For the text-containing cell, return its midpoint in (x, y) coordinate format. 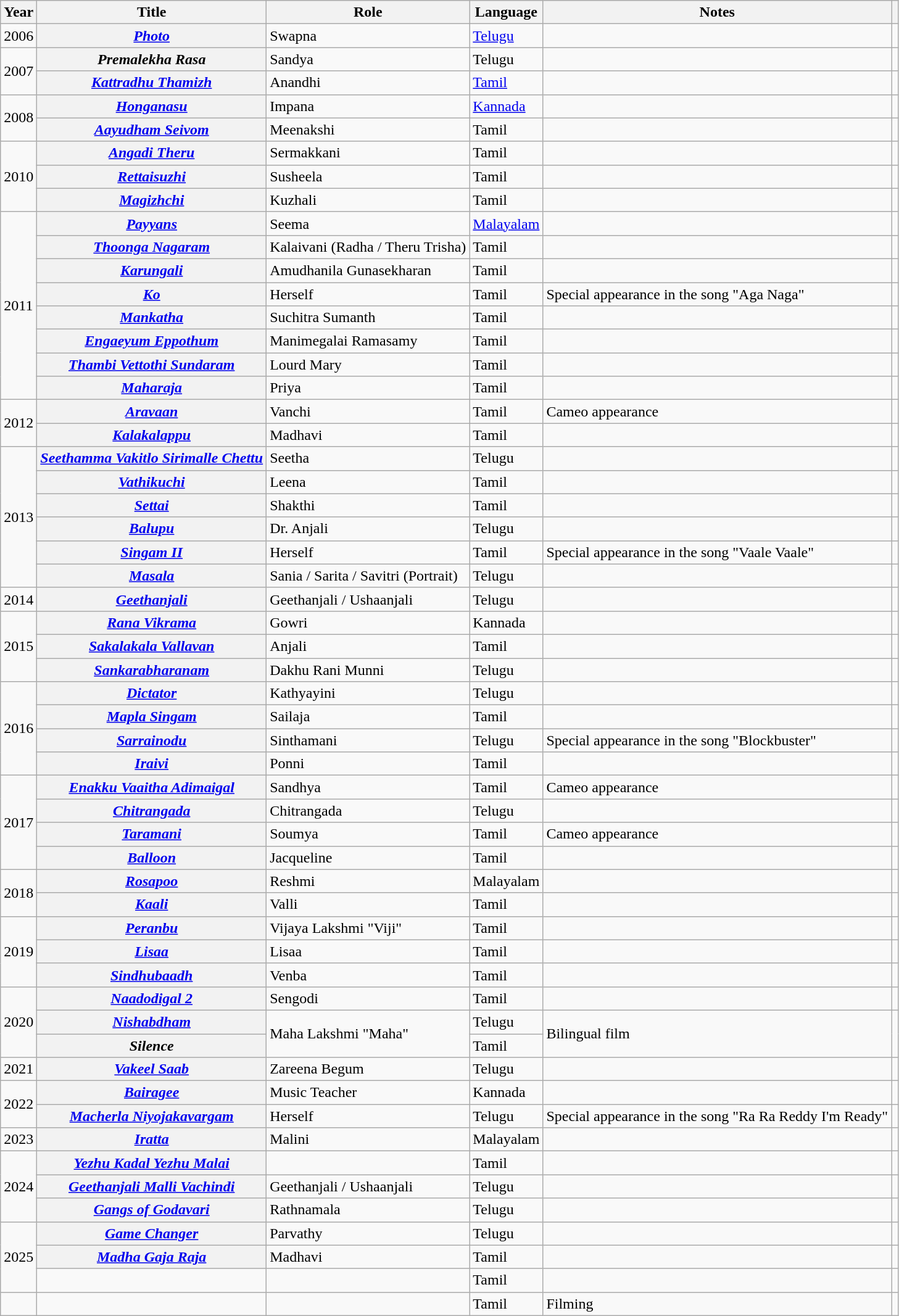
Sandhya (368, 787)
Enakku Vaaitha Adimaigal (152, 787)
Valli (368, 904)
Magizhchi (152, 200)
Dictator (152, 693)
Madha Gaja Raja (152, 1257)
Leena (368, 482)
Angadi Theru (152, 153)
Taramani (152, 834)
2015 (19, 646)
Iraivi (152, 764)
2017 (19, 822)
Special appearance in the song "Blockbuster" (717, 740)
Game Changer (152, 1233)
2018 (19, 893)
2014 (19, 599)
2025 (19, 1257)
2016 (19, 729)
Iratta (152, 1140)
Aravaan (152, 412)
Kattradhu Thamizh (152, 83)
Gangs of Godavari (152, 1210)
Geethanjali Malli Vachindi (152, 1186)
Sakalakala Vallavan (152, 646)
Sinthamani (368, 740)
Seema (368, 223)
Seethamma Vakitlo Sirimalle Chettu (152, 458)
Rosapoo (152, 881)
Shakthi (368, 505)
Sengodi (368, 998)
Sarrainodu (152, 740)
Music Teacher (368, 1093)
Yezhu Kadal Yezhu Malai (152, 1163)
Singam II (152, 552)
Susheela (368, 176)
Balupu (152, 529)
Geethanjali (152, 599)
Bairagee (152, 1093)
Nishabdham (152, 1022)
2008 (19, 118)
Anjali (368, 646)
Lourd Mary (368, 365)
Vakeel Saab (152, 1069)
2021 (19, 1069)
Silence (152, 1046)
Thoonga Nagaram (152, 247)
Settai (152, 505)
Vanchi (368, 412)
Photo (152, 36)
Venba (368, 975)
Role (368, 12)
Meenakshi (368, 130)
Karungali (152, 270)
Sankarabharanam (152, 669)
Seetha (368, 458)
Suchitra Sumanth (368, 318)
Masala (152, 576)
Dakhu Rani Munni (368, 669)
Sermakkani (368, 153)
Dr. Anjali (368, 529)
Ponni (368, 764)
Filming (717, 1304)
Mankatha (152, 318)
Amudhanila Gunasekharan (368, 270)
Swapna (368, 36)
Manimegalai Ramasamy (368, 341)
Thambi Vettothi Sundaram (152, 365)
Naadodigal 2 (152, 998)
Anandhi (368, 83)
Special appearance in the song "Aga Naga" (717, 294)
Kaali (152, 904)
Gowri (368, 623)
Sandya (368, 59)
Maha Lakshmi "Maha" (368, 1033)
Special appearance in the song "Ra Ra Reddy I'm Ready" (717, 1116)
Rana Vikrama (152, 623)
Mapla Singam (152, 717)
2024 (19, 1186)
Rathnamala (368, 1210)
2010 (19, 176)
2022 (19, 1104)
Soumya (368, 834)
Zareena Begum (368, 1069)
2011 (19, 305)
Parvathy (368, 1233)
Vathikuchi (152, 482)
Rettaisuzhi (152, 176)
Balloon (152, 858)
2012 (19, 423)
Kathyayini (368, 693)
Year (19, 12)
2007 (19, 71)
Peranbu (152, 928)
Vijaya Lakshmi "Viji" (368, 928)
Payyans (152, 223)
Impana (368, 106)
Sania / Sarita / Savitri (Portrait) (368, 576)
Jacqueline (368, 858)
Title (152, 12)
Honganasu (152, 106)
Engaeyum Eppothum (152, 341)
Language (506, 12)
2006 (19, 36)
Kuzhali (368, 200)
Premalekha Rasa (152, 59)
Maharaja (152, 388)
Macherla Niyojakavargam (152, 1116)
Ko (152, 294)
Reshmi (368, 881)
Sailaja (368, 717)
Notes (717, 12)
2020 (19, 1022)
Kalakalappu (152, 435)
Malini (368, 1140)
Special appearance in the song "Vaale Vaale" (717, 552)
Aayudham Seivom (152, 130)
Priya (368, 388)
2013 (19, 517)
Bilingual film (717, 1033)
2023 (19, 1140)
Kalaivani (Radha / Theru Trisha) (368, 247)
2019 (19, 951)
Sindhubaadh (152, 975)
